Extract the (x, y) coordinate from the center of the cell holding the provided text.  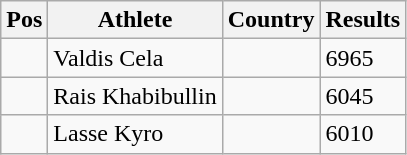
Lasse Kyro (135, 134)
Country (271, 20)
Pos (24, 20)
Results (363, 20)
6965 (363, 58)
6010 (363, 134)
6045 (363, 96)
Rais Khabibullin (135, 96)
Athlete (135, 20)
Valdis Cela (135, 58)
